Capture the cell that displays the provided text and extract its [X, Y] central coordinate. 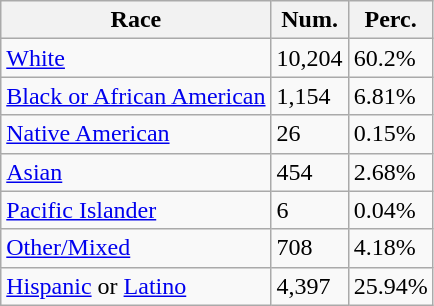
Race [136, 20]
6.81% [390, 96]
708 [310, 248]
Perc. [390, 20]
Black or African American [136, 96]
6 [310, 210]
454 [310, 172]
Num. [310, 20]
1,154 [310, 96]
Asian [136, 172]
0.15% [390, 134]
White [136, 58]
2.68% [390, 172]
Other/Mixed [136, 248]
Native American [136, 134]
26 [310, 134]
Pacific Islander [136, 210]
0.04% [390, 210]
4.18% [390, 248]
Hispanic or Latino [136, 286]
10,204 [310, 58]
60.2% [390, 58]
4,397 [310, 286]
25.94% [390, 286]
